Search for the cell housing the specified text and yield its [X, Y] center coordinate. 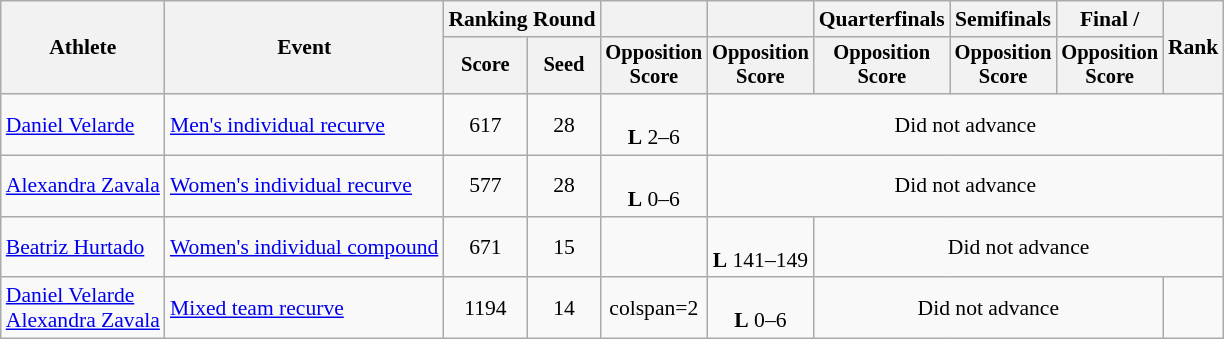
15 [564, 248]
Alexandra Zavala [83, 186]
14 [564, 308]
Beatriz Hurtado⁣ [83, 248]
L 2–6 [654, 124]
Men's individual recurve [304, 124]
Rank [1194, 48]
colspan=2 [654, 308]
Women's individual recurve [304, 186]
1194 [485, 308]
Quarterfinals [882, 19]
671 [485, 248]
Daniel Velarde [83, 124]
Athlete [83, 48]
Seed [564, 66]
Final / [1110, 19]
Semifinals [1004, 19]
Ranking Round [522, 19]
Event [304, 48]
L 141–149 [760, 248]
Women's individual compound [304, 248]
Daniel VelardeAlexandra Zavala [83, 308]
577 [485, 186]
Score [485, 66]
617 [485, 124]
Mixed team recurve [304, 308]
